Detect which cell encompasses the target text, then output its [x, y] center coordinate. 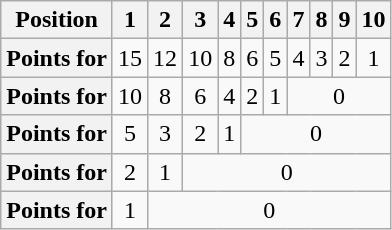
12 [166, 58]
Position [57, 20]
9 [344, 20]
15 [130, 58]
7 [298, 20]
